Output the (X, Y) coordinate of the center of the cell containing the given text.  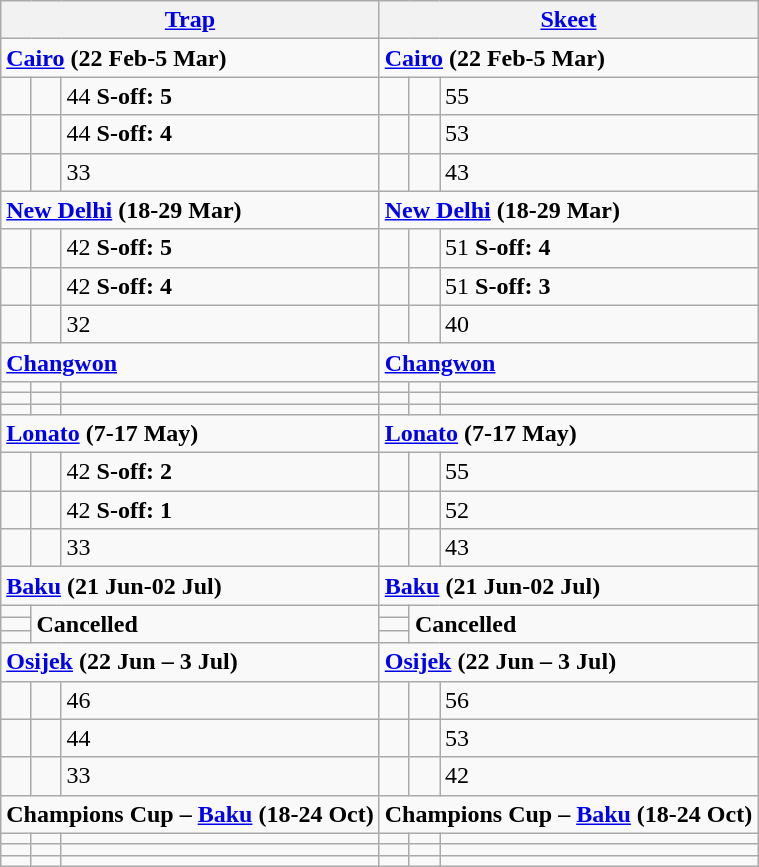
51 S-off: 4 (599, 248)
44 S-off: 4 (220, 134)
Trap (190, 20)
44 (220, 738)
40 (599, 324)
42 (599, 776)
56 (599, 700)
Skeet (568, 20)
42 S-off: 5 (220, 248)
42 S-off: 4 (220, 286)
42 S-off: 2 (220, 472)
46 (220, 700)
42 S-off: 1 (220, 510)
52 (599, 510)
32 (220, 324)
51 S-off: 3 (599, 286)
44 S-off: 5 (220, 96)
